Determine the [x, y] coordinate at the center of the cell enclosing the given text.  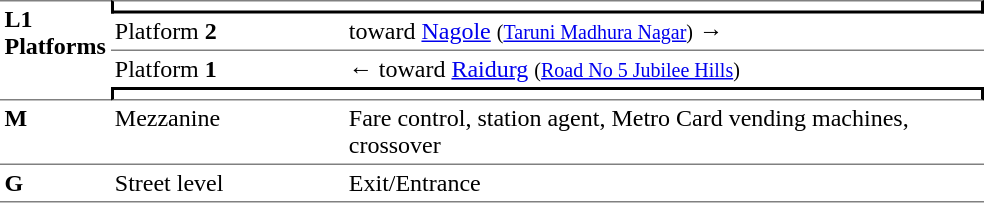
Platform 1 [227, 69]
Exit/Entrance [664, 184]
Street level [227, 184]
Platform 2 [227, 33]
toward Nagole (Taruni Madhura Nagar) → [664, 33]
M [55, 132]
L1Platforms [55, 50]
Fare control, station agent, Metro Card vending machines, crossover [664, 132]
G [55, 184]
← toward Raidurg (Road No 5 Jubilee Hills) [664, 69]
Mezzanine [227, 132]
